From the cell containing the given text, extract its center point as (x, y) coordinate. 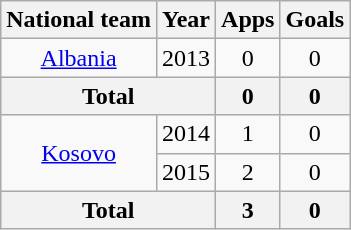
Goals (315, 20)
Apps (248, 20)
3 (248, 210)
Year (186, 20)
1 (248, 134)
2013 (186, 58)
Albania (79, 58)
Kosovo (79, 153)
2015 (186, 172)
2 (248, 172)
National team (79, 20)
2014 (186, 134)
